Search for the cell housing the specified text and yield its [X, Y] center coordinate. 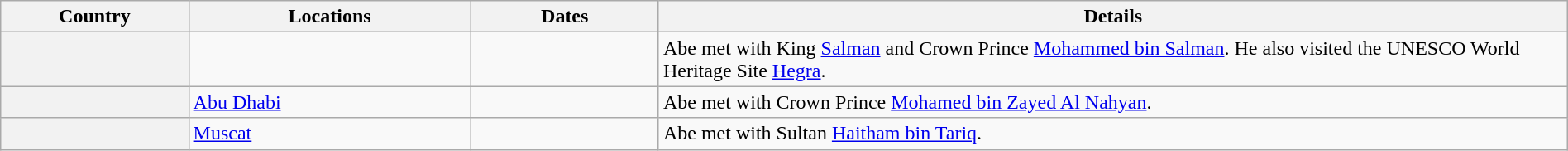
Country [94, 17]
Abe met with Sultan Haitham bin Tariq. [1113, 134]
Locations [329, 17]
Abe met with Crown Prince Mohamed bin Zayed Al Nahyan. [1113, 102]
Dates [564, 17]
Abe met with King Salman and Crown Prince Mohammed bin Salman. He also visited the UNESCO World Heritage Site Hegra. [1113, 60]
Details [1113, 17]
Abu Dhabi [329, 102]
Muscat [329, 134]
